Scan for the cell matching the given text and deliver its [x, y] coordinate at center. 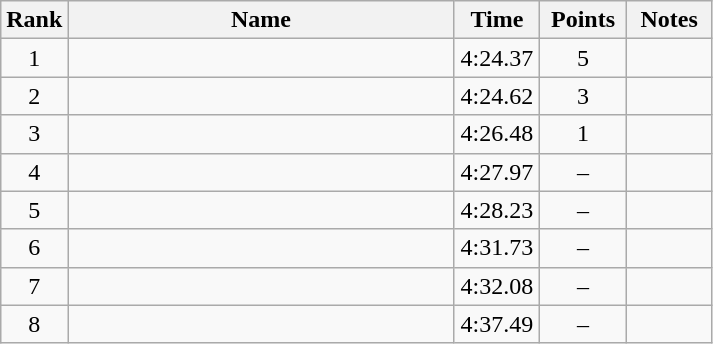
4:31.73 [497, 248]
4:37.49 [497, 324]
4:26.48 [497, 134]
4:24.62 [497, 96]
Notes [669, 20]
6 [34, 248]
Time [497, 20]
Rank [34, 20]
4:27.97 [497, 172]
4 [34, 172]
4:24.37 [497, 58]
2 [34, 96]
4:32.08 [497, 286]
7 [34, 286]
Points [583, 20]
4:28.23 [497, 210]
Name [261, 20]
8 [34, 324]
